Search for the cell housing the specified text and yield its [X, Y] center coordinate. 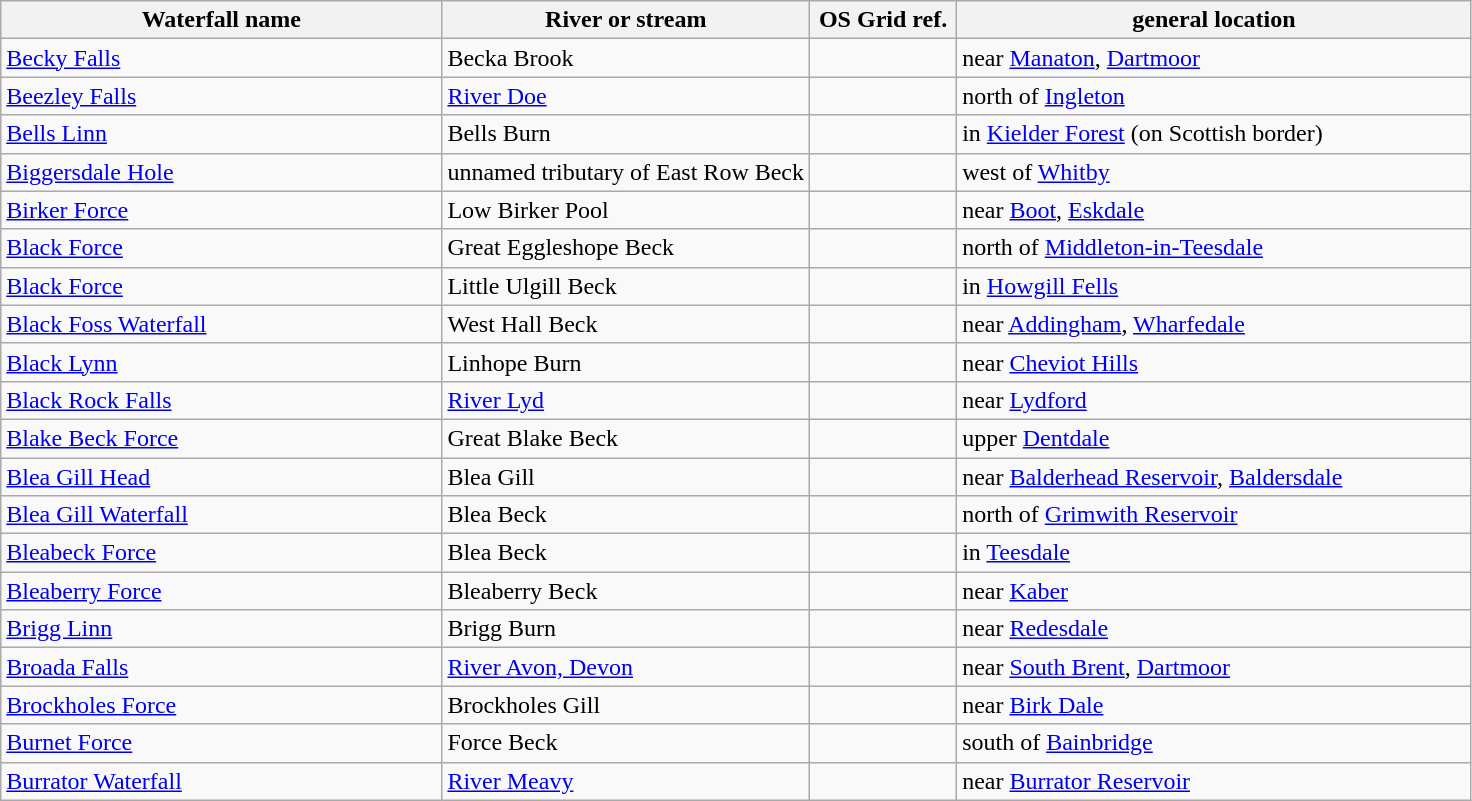
Blea Gill Waterfall [222, 515]
near South Brent, Dartmoor [1214, 667]
Black Rock Falls [222, 400]
Beezley Falls [222, 96]
Waterfall name [222, 20]
north of Ingleton [1214, 96]
unnamed tributary of East Row Beck [626, 172]
general location [1214, 20]
Bells Linn [222, 134]
Great Blake Beck [626, 438]
Burrator Waterfall [222, 781]
River Avon, Devon [626, 667]
River Doe [626, 96]
west of Whitby [1214, 172]
near Manaton, Dartmoor [1214, 58]
Little Ulgill Beck [626, 286]
Bleaberry Force [222, 591]
Birker Force [222, 210]
Brockholes Gill [626, 705]
Biggersdale Hole [222, 172]
near Lydford [1214, 400]
Blake Beck Force [222, 438]
near Birk Dale [1214, 705]
Linhope Burn [626, 362]
Becky Falls [222, 58]
Great Eggleshope Beck [626, 248]
Black Lynn [222, 362]
Becka Brook [626, 58]
Bleaberry Beck [626, 591]
Broada Falls [222, 667]
Burnet Force [222, 743]
in Teesdale [1214, 553]
Blea Gill [626, 477]
upper Dentdale [1214, 438]
north of Grimwith Reservoir [1214, 515]
near Cheviot Hills [1214, 362]
Black Foss Waterfall [222, 324]
Brockholes Force [222, 705]
River Meavy [626, 781]
Low Birker Pool [626, 210]
near Kaber [1214, 591]
near Addingham, Wharfedale [1214, 324]
Bleabeck Force [222, 553]
near Burrator Reservoir [1214, 781]
River Lyd [626, 400]
Bells Burn [626, 134]
Brigg Linn [222, 629]
near Balderhead Reservoir, Baldersdale [1214, 477]
River or stream [626, 20]
Blea Gill Head [222, 477]
near Redesdale [1214, 629]
OS Grid ref. [884, 20]
north of Middleton-in-Teesdale [1214, 248]
in Howgill Fells [1214, 286]
West Hall Beck [626, 324]
Brigg Burn [626, 629]
near Boot, Eskdale [1214, 210]
in Kielder Forest (on Scottish border) [1214, 134]
Force Beck [626, 743]
south of Bainbridge [1214, 743]
